From the cell containing the given text, extract its center point as (X, Y) coordinate. 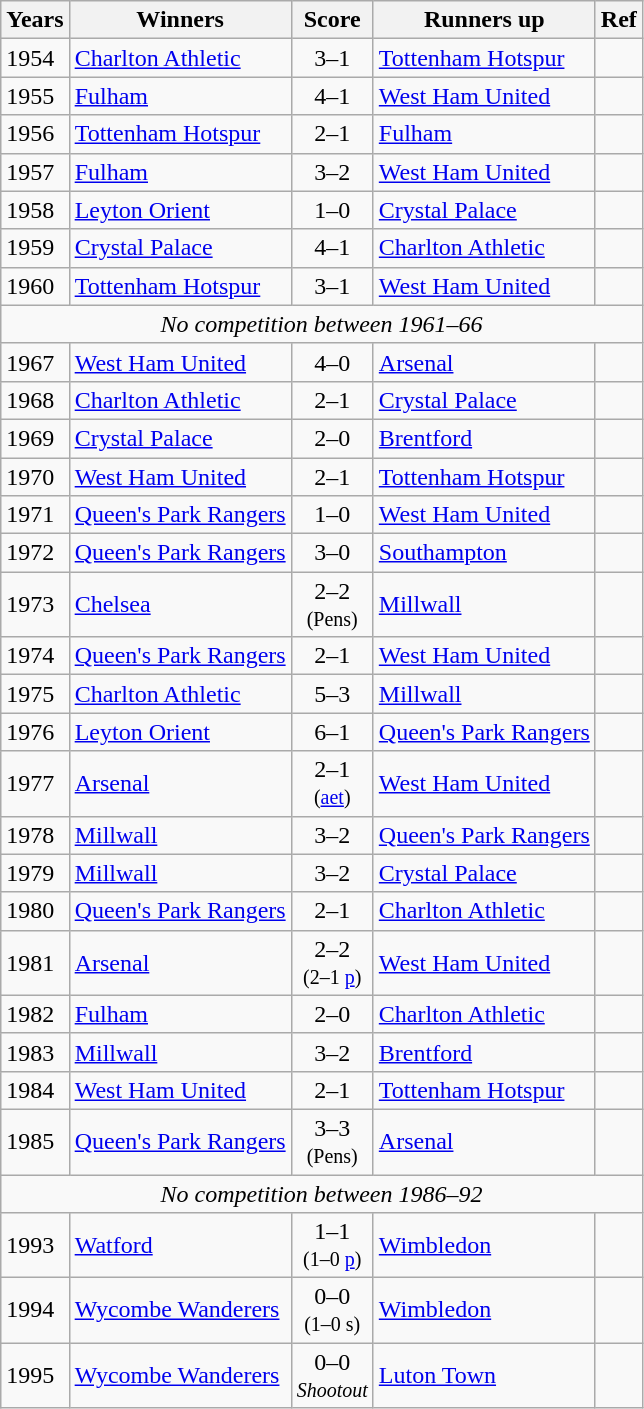
Years (35, 20)
1983 (35, 1052)
3–3(Pens) (332, 1142)
1956 (35, 134)
1974 (35, 656)
1994 (35, 1310)
1985 (35, 1142)
1967 (35, 362)
1975 (35, 694)
1982 (35, 1014)
1984 (35, 1090)
Luton Town (484, 1376)
1968 (35, 400)
1960 (35, 286)
6–1 (332, 732)
Watford (180, 1246)
1973 (35, 604)
1972 (35, 553)
1971 (35, 515)
1993 (35, 1246)
4–0 (332, 362)
Southampton (484, 553)
1955 (35, 96)
Score (332, 20)
5–3 (332, 694)
Runners up (484, 20)
1976 (35, 732)
Ref (618, 20)
3–0 (332, 553)
0–0(1–0 s) (332, 1310)
1980 (35, 911)
No competition between 1986–92 (322, 1193)
No competition between 1961–66 (322, 324)
1970 (35, 477)
1954 (35, 58)
1–1(1–0 p) (332, 1246)
1979 (35, 873)
Winners (180, 20)
1995 (35, 1376)
1957 (35, 172)
1969 (35, 438)
1959 (35, 248)
0–0Shootout (332, 1376)
1981 (35, 962)
1978 (35, 835)
1958 (35, 210)
2–2(2–1 p) (332, 962)
2–2(Pens) (332, 604)
2–1(aet) (332, 784)
1977 (35, 784)
Chelsea (180, 604)
